Identify which cell holds the provided text, then report its [X, Y] central coordinate. 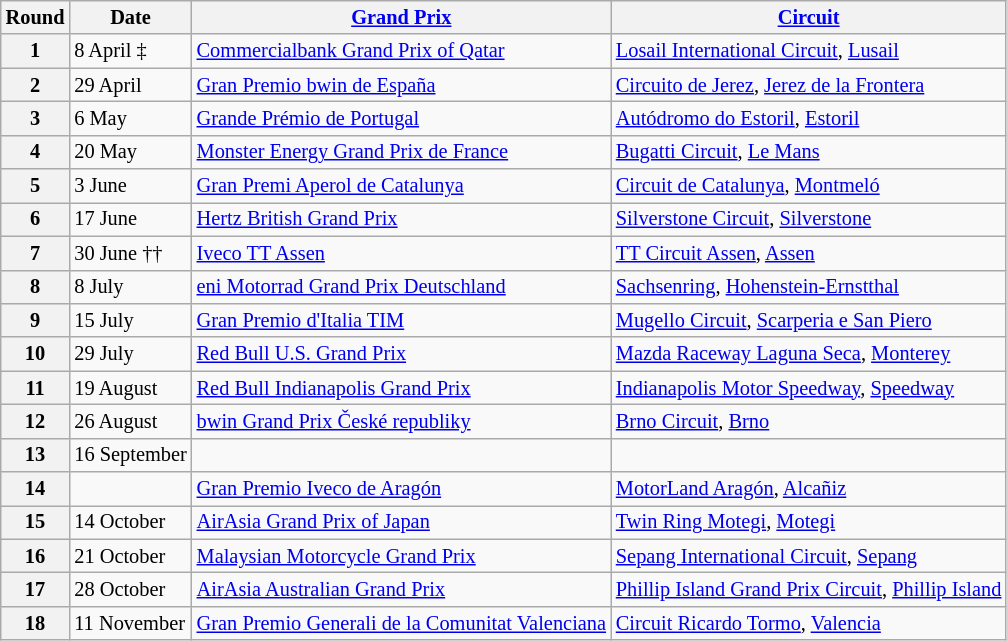
Phillip Island Grand Prix Circuit, Phillip Island [808, 589]
5 [36, 186]
13 [36, 455]
18 [36, 623]
Commercialbank Grand Prix of Qatar [402, 51]
Round [36, 17]
AirAsia Australian Grand Prix [402, 589]
11 [36, 388]
Iveco TT Assen [402, 253]
Monster Energy Grand Prix de France [402, 152]
Sachsenring, Hohenstein-Ernstthal [808, 287]
MotorLand Aragón, Alcañiz [808, 489]
Gran Premio Generali de la Comunitat Valenciana [402, 623]
AirAsia Grand Prix of Japan [402, 522]
Grande Prémio de Portugal [402, 118]
Circuito de Jerez, Jerez de la Frontera [808, 85]
Gran Premi Aperol de Catalunya [402, 186]
Gran Premio d'Italia TIM [402, 320]
21 October [130, 556]
TT Circuit Assen, Assen [808, 253]
28 October [130, 589]
Silverstone Circuit, Silverstone [808, 219]
Brno Circuit, Brno [808, 421]
Sepang International Circuit, Sepang [808, 556]
9 [36, 320]
6 May [130, 118]
Losail International Circuit, Lusail [808, 51]
29 July [130, 354]
Date [130, 17]
Grand Prix [402, 17]
19 August [130, 388]
4 [36, 152]
1 [36, 51]
16 [36, 556]
30 June †† [130, 253]
Malaysian Motorcycle Grand Prix [402, 556]
6 [36, 219]
Autódromo do Estoril, Estoril [808, 118]
16 September [130, 455]
14 October [130, 522]
29 April [130, 85]
Circuit de Catalunya, Montmeló [808, 186]
eni Motorrad Grand Prix Deutschland [402, 287]
8 April ‡ [130, 51]
8 July [130, 287]
Mazda Raceway Laguna Seca, Monterey [808, 354]
Red Bull Indianapolis Grand Prix [402, 388]
Indianapolis Motor Speedway, Speedway [808, 388]
12 [36, 421]
2 [36, 85]
3 [36, 118]
11 November [130, 623]
Hertz British Grand Prix [402, 219]
bwin Grand Prix České republiky [402, 421]
3 June [130, 186]
7 [36, 253]
17 [36, 589]
Twin Ring Motegi, Motegi [808, 522]
10 [36, 354]
14 [36, 489]
15 July [130, 320]
20 May [130, 152]
26 August [130, 421]
Red Bull U.S. Grand Prix [402, 354]
15 [36, 522]
8 [36, 287]
Mugello Circuit, Scarperia e San Piero [808, 320]
Circuit Ricardo Tormo, Valencia [808, 623]
Gran Premio bwin de España [402, 85]
17 June [130, 219]
Bugatti Circuit, Le Mans [808, 152]
Gran Premio Iveco de Aragón [402, 489]
Circuit [808, 17]
